Scan for the cell matching the given text and deliver its (x, y) coordinate at center. 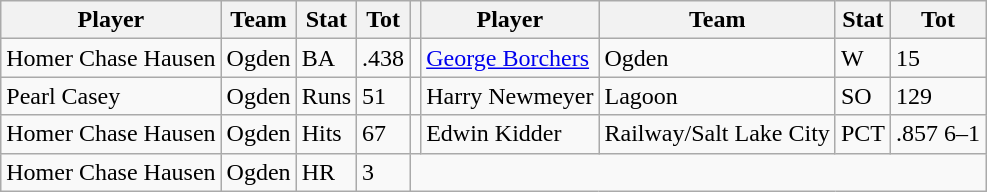
Runs (326, 96)
.438 (384, 58)
Hits (326, 134)
Pearl Casey (111, 96)
.857 6–1 (938, 134)
HR (326, 172)
BA (326, 58)
51 (384, 96)
Lagoon (717, 96)
W (862, 58)
67 (384, 134)
Harry Newmeyer (510, 96)
Edwin Kidder (510, 134)
George Borchers (510, 58)
PCT (862, 134)
SO (862, 96)
3 (384, 172)
129 (938, 96)
Railway/Salt Lake City (717, 134)
15 (938, 58)
